Return the (x, y) coordinate for the center point of the cell that contains the specified text.  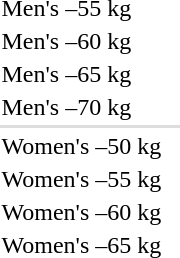
Men's –60 kg (82, 41)
Women's –50 kg (82, 146)
Women's –60 kg (82, 212)
Men's –65 kg (82, 74)
Women's –55 kg (82, 179)
Men's –70 kg (82, 107)
